Find where the given text appears and provide that cell's center as [x, y] coordinate. 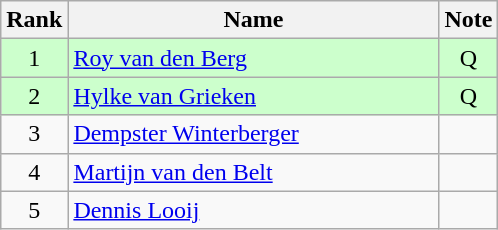
1 [34, 58]
Roy van den Berg [254, 58]
Name [254, 20]
Rank [34, 20]
Dennis Looij [254, 210]
4 [34, 172]
2 [34, 96]
5 [34, 210]
Hylke van Grieken [254, 96]
Martijn van den Belt [254, 172]
Dempster Winterberger [254, 134]
Note [468, 20]
3 [34, 134]
